From the cell containing the given text, extract its center point as [X, Y] coordinate. 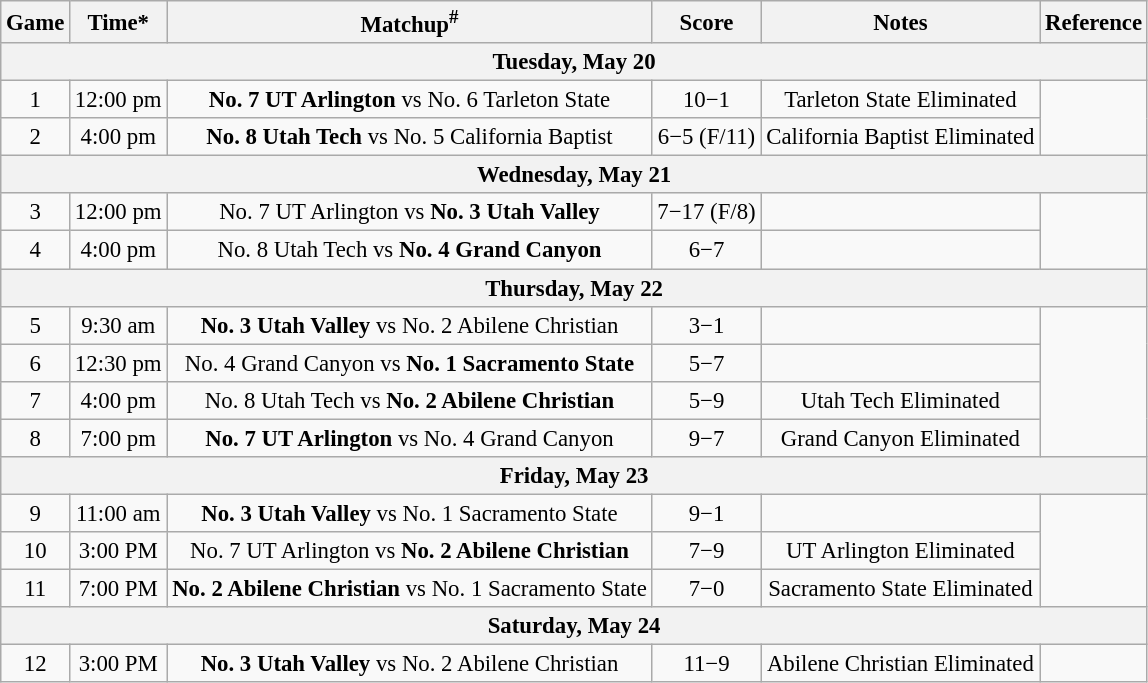
UT Arlington Eliminated [900, 551]
Friday, May 23 [574, 476]
4 [36, 250]
10−1 [706, 100]
5−7 [706, 363]
6−5 (F/11) [706, 137]
Game [36, 22]
3−1 [706, 325]
Wednesday, May 21 [574, 175]
9:30 am [118, 325]
10 [36, 551]
Matchup# [410, 22]
No. 8 Utah Tech vs No. 2 Abilene Christian [410, 400]
No. 2 Abilene Christian vs No. 1 Sacramento State [410, 588]
11−9 [706, 664]
No. 7 UT Arlington vs No. 2 Abilene Christian [410, 551]
No. 4 Grand Canyon vs No. 1 Sacramento State [410, 363]
12:30 pm [118, 363]
7−0 [706, 588]
5 [36, 325]
9−1 [706, 513]
Tuesday, May 20 [574, 62]
No. 7 UT Arlington vs No. 3 Utah Valley [410, 213]
5−9 [706, 400]
Abilene Christian Eliminated [900, 664]
Tarleton State Eliminated [900, 100]
No. 8 Utah Tech vs No. 4 Grand Canyon [410, 250]
Reference [1094, 22]
8 [36, 438]
2 [36, 137]
7−17 (F/8) [706, 213]
Utah Tech Eliminated [900, 400]
7−9 [706, 551]
Grand Canyon Eliminated [900, 438]
7:00 pm [118, 438]
No. 8 Utah Tech vs No. 5 California Baptist [410, 137]
California Baptist Eliminated [900, 137]
7:00 PM [118, 588]
1 [36, 100]
Saturday, May 24 [574, 626]
Notes [900, 22]
9 [36, 513]
No. 7 UT Arlington vs No. 6 Tarleton State [410, 100]
Score [706, 22]
9−7 [706, 438]
No. 3 Utah Valley vs No. 1 Sacramento State [410, 513]
3 [36, 213]
Time* [118, 22]
6 [36, 363]
11 [36, 588]
12 [36, 664]
Sacramento State Eliminated [900, 588]
7 [36, 400]
6−7 [706, 250]
11:00 am [118, 513]
Thursday, May 22 [574, 288]
No. 7 UT Arlington vs No. 4 Grand Canyon [410, 438]
